Locate the cell with the specified text and output its [x, y] center coordinate. 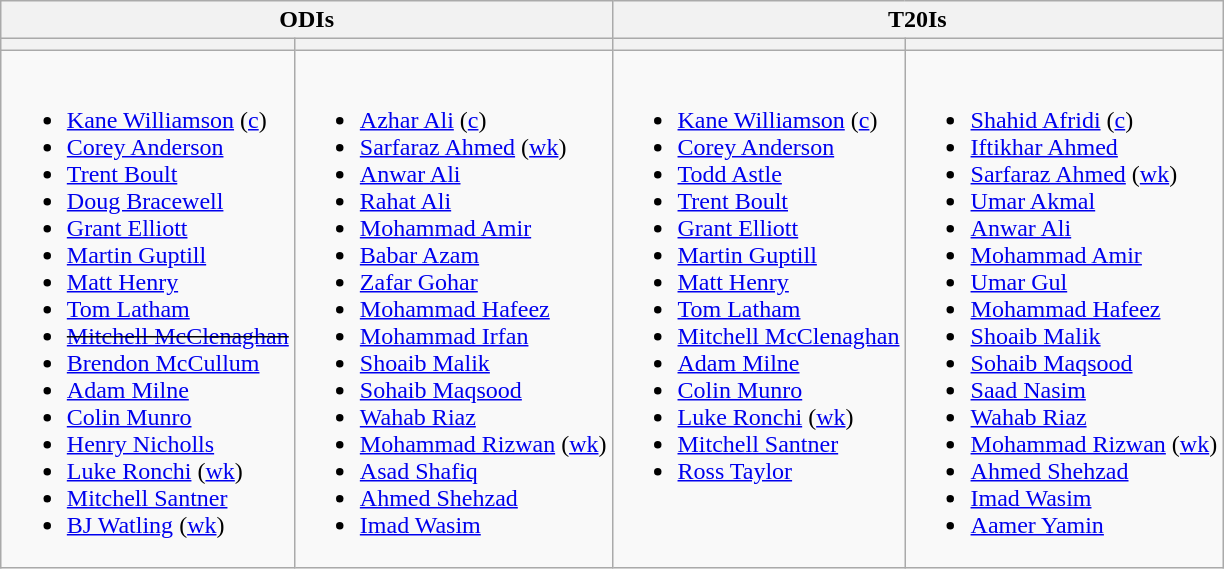
ODIs [306, 20]
T20Is [918, 20]
